Pinpoint the cell where the given text exists, returning its [x, y] midpoint coordinate. 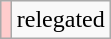
relegated [60, 20]
